From the cell containing the given text, extract its center point as (x, y) coordinate. 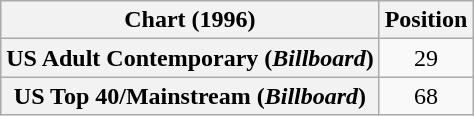
Chart (1996) (190, 20)
Position (426, 20)
US Adult Contemporary (Billboard) (190, 58)
68 (426, 96)
US Top 40/Mainstream (Billboard) (190, 96)
29 (426, 58)
